Provide the [X, Y] coordinate of the cell's center where the given text is located.  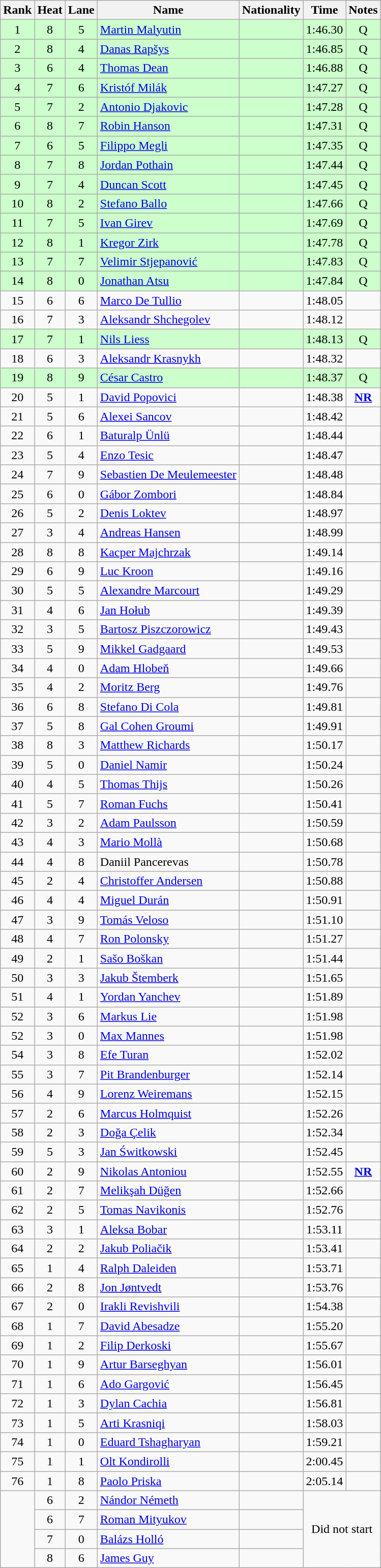
22 [17, 436]
1:48.12 [325, 320]
20 [17, 397]
Lorenz Weiremans [168, 1094]
Heat [50, 10]
Daniel Namir [168, 765]
Doğa Çelik [168, 1132]
Martin Malyutin [168, 29]
Aleksandr Krasnykh [168, 358]
23 [17, 455]
1:56.01 [325, 1365]
Enzo Tesic [168, 455]
39 [17, 765]
24 [17, 474]
James Guy [168, 1558]
Jonathan Atsu [168, 281]
Antonio Djakovic [168, 107]
71 [17, 1384]
1:49.16 [325, 571]
1:50.26 [325, 784]
1:46.30 [325, 29]
Filip Derkoski [168, 1345]
Robin Hanson [168, 126]
Adam Paulsson [168, 823]
1:53.71 [325, 1268]
10 [17, 203]
31 [17, 610]
1:49.53 [325, 649]
1:54.38 [325, 1307]
64 [17, 1249]
Lane [81, 10]
55 [17, 1074]
1:58.03 [325, 1423]
Irakli Revishvili [168, 1307]
65 [17, 1268]
2:00.45 [325, 1461]
1:47.66 [325, 203]
Jon Jøntvedt [168, 1287]
21 [17, 416]
Andreas Hansen [168, 532]
1:46.85 [325, 49]
1:48.13 [325, 339]
1:47.78 [325, 243]
Danas Rapšys [168, 49]
1:49.91 [325, 726]
1:48.38 [325, 397]
Rank [17, 10]
Adam Hlobeň [168, 668]
1:48.84 [325, 494]
1:49.81 [325, 707]
Eduard Tshagharyan [168, 1442]
1:59.21 [325, 1442]
Ralph Daleiden [168, 1268]
Sebastien De Meulemeester [168, 474]
29 [17, 571]
Baturalp Ünlü [168, 436]
47 [17, 920]
76 [17, 1481]
Kacper Majchrzak [168, 552]
12 [17, 243]
75 [17, 1461]
1:50.91 [325, 900]
1:50.41 [325, 803]
60 [17, 1171]
Paolo Priska [168, 1481]
25 [17, 494]
1:55.67 [325, 1345]
1:49.39 [325, 610]
1:51.44 [325, 958]
67 [17, 1307]
1:47.28 [325, 107]
Aleksandr Shchegolev [168, 320]
34 [17, 668]
26 [17, 513]
1:47.35 [325, 145]
56 [17, 1094]
Filippo Megli [168, 145]
Markus Lie [168, 1016]
Nils Liess [168, 339]
36 [17, 707]
14 [17, 281]
70 [17, 1365]
1:47.44 [325, 165]
1:46.88 [325, 68]
Kristóf Milák [168, 87]
1:50.68 [325, 842]
1:49.14 [325, 552]
Alexandre Marcourt [168, 591]
45 [17, 881]
57 [17, 1113]
Denis Loktev [168, 513]
16 [17, 320]
Name [168, 10]
32 [17, 629]
Luc Kroon [168, 571]
1:53.76 [325, 1287]
66 [17, 1287]
30 [17, 591]
Arti Krasniqi [168, 1423]
Marco De Tullio [168, 300]
42 [17, 823]
1:49.43 [325, 629]
Mikkel Gadgaard [168, 649]
Velimir Stjepanović [168, 262]
Aleksa Bobar [168, 1229]
46 [17, 900]
58 [17, 1132]
74 [17, 1442]
César Castro [168, 378]
51 [17, 997]
19 [17, 378]
Ron Polonsky [168, 939]
1:51.10 [325, 920]
73 [17, 1423]
2:05.14 [325, 1481]
Artur Barseghyan [168, 1365]
59 [17, 1152]
1:48.42 [325, 416]
Kregor Zirk [168, 243]
1:52.34 [325, 1132]
41 [17, 803]
1:48.97 [325, 513]
35 [17, 687]
1:48.48 [325, 474]
27 [17, 532]
Jakub Poliačik [168, 1249]
Marcus Holmquist [168, 1113]
1:48.44 [325, 436]
1:51.27 [325, 939]
1:52.66 [325, 1191]
1:48.05 [325, 300]
38 [17, 745]
1:48.37 [325, 378]
1:47.31 [325, 126]
48 [17, 939]
Ado Gargović [168, 1384]
David Popovici [168, 397]
40 [17, 784]
62 [17, 1210]
1:48.99 [325, 532]
37 [17, 726]
Bartosz Piszczorowicz [168, 629]
Pit Brandenburger [168, 1074]
18 [17, 358]
1:52.45 [325, 1152]
Efe Turan [168, 1055]
1:55.20 [325, 1326]
1:52.76 [325, 1210]
Tomás Veloso [168, 920]
1:47.84 [325, 281]
1:48.32 [325, 358]
1:50.78 [325, 862]
49 [17, 958]
69 [17, 1345]
68 [17, 1326]
Nándor Németh [168, 1500]
Duncan Scott [168, 184]
1:49.66 [325, 668]
1:56.45 [325, 1384]
Stefano Ballo [168, 203]
1:47.69 [325, 223]
28 [17, 552]
Matthew Richards [168, 745]
Ivan Girev [168, 223]
Balázs Holló [168, 1539]
1:53.41 [325, 1249]
1:47.27 [325, 87]
Jan Świtkowski [168, 1152]
50 [17, 978]
Stefano Di Cola [168, 707]
1:52.15 [325, 1094]
Did not start [342, 1529]
61 [17, 1191]
Gábor Zombori [168, 494]
33 [17, 649]
Nationality [271, 10]
Time [325, 10]
17 [17, 339]
43 [17, 842]
1:52.55 [325, 1171]
1:50.59 [325, 823]
1:53.11 [325, 1229]
Sašo Boškan [168, 958]
Tomas Navikonis [168, 1210]
1:52.14 [325, 1074]
1:52.02 [325, 1055]
Moritz Berg [168, 687]
44 [17, 862]
Roman Mityukov [168, 1520]
15 [17, 300]
1:52.26 [325, 1113]
1:49.76 [325, 687]
Roman Fuchs [168, 803]
Christoffer Andersen [168, 881]
Jan Hołub [168, 610]
Thomas Thijs [168, 784]
Thomas Dean [168, 68]
Miguel Durán [168, 900]
Melikşah Düğen [168, 1191]
Dylan Cachia [168, 1403]
Daniil Pancerevas [168, 862]
1:47.83 [325, 262]
1:50.24 [325, 765]
David Abesadze [168, 1326]
Alexei Sancov [168, 416]
Notes [363, 10]
1:49.29 [325, 591]
54 [17, 1055]
1:47.45 [325, 184]
13 [17, 262]
Max Mannes [168, 1036]
72 [17, 1403]
Nikolas Antoniou [168, 1171]
Jakub Štemberk [168, 978]
1:48.47 [325, 455]
1:51.89 [325, 997]
1:50.88 [325, 881]
1:50.17 [325, 745]
Gal Cohen Groumi [168, 726]
Mario Mollà [168, 842]
1:51.65 [325, 978]
63 [17, 1229]
Jordan Pothain [168, 165]
1:56.81 [325, 1403]
Yordan Yanchev [168, 997]
11 [17, 223]
Olt Kondirolli [168, 1461]
